Return the (x, y) coordinate for the center point of the cell that contains the specified text.  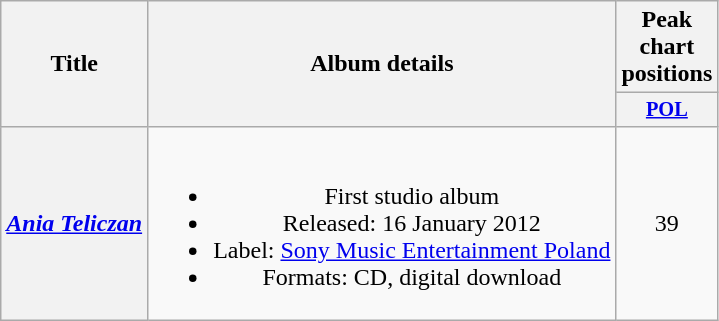
POL (667, 110)
Peak chart positions (667, 47)
First studio albumReleased: 16 January 2012Label: Sony Music Entertainment PolandFormats: CD, digital download (382, 223)
Title (74, 64)
39 (667, 223)
Album details (382, 64)
Ania Teliczan (74, 223)
